Locate the cell with the specified text and output its (x, y) center coordinate. 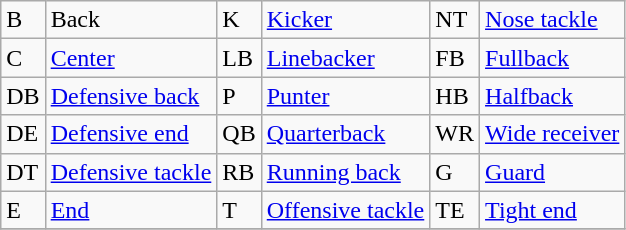
Punter (346, 96)
End (131, 210)
Nose tackle (552, 20)
Quarterback (346, 134)
C (23, 58)
Tight end (552, 210)
P (239, 96)
Kicker (346, 20)
B (23, 20)
RB (239, 172)
Defensive tackle (131, 172)
Linebacker (346, 58)
FB (455, 58)
DT (23, 172)
Back (131, 20)
E (23, 210)
Guard (552, 172)
DB (23, 96)
Offensive tackle (346, 210)
Halfback (552, 96)
Fullback (552, 58)
G (455, 172)
Defensive end (131, 134)
HB (455, 96)
Defensive back (131, 96)
Running back (346, 172)
LB (239, 58)
Wide receiver (552, 134)
DE (23, 134)
K (239, 20)
NT (455, 20)
Center (131, 58)
T (239, 210)
WR (455, 134)
TE (455, 210)
QB (239, 134)
